Search for the cell housing the specified text and yield its [X, Y] center coordinate. 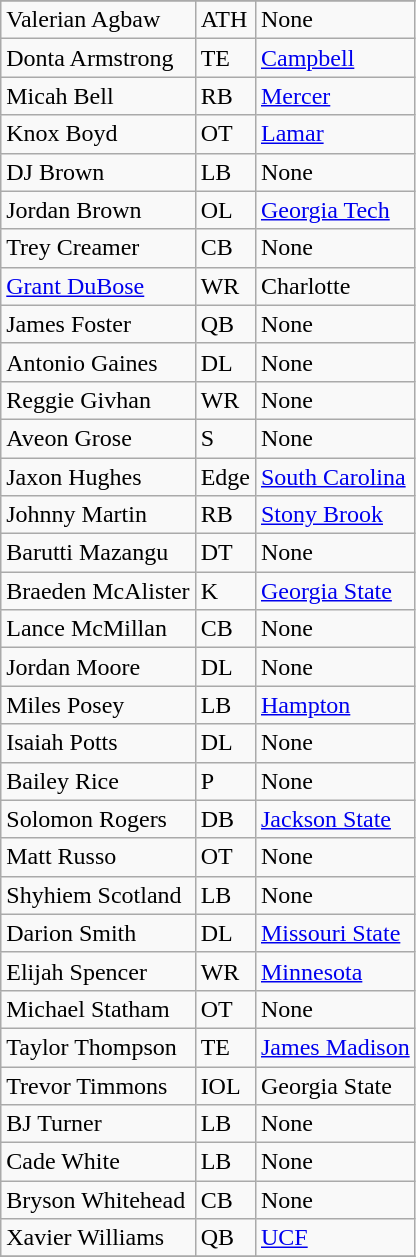
DB [225, 819]
DJ Brown [98, 172]
Lamar [335, 134]
Solomon Rogers [98, 819]
James Foster [98, 324]
Jackson State [335, 819]
Darion Smith [98, 933]
K [225, 591]
Jordan Brown [98, 210]
Cade White [98, 1162]
DT [225, 553]
Taylor Thompson [98, 1047]
Missouri State [335, 933]
P [225, 781]
BJ Turner [98, 1124]
Valerian Agbaw [98, 20]
Reggie Givhan [98, 400]
ATH [225, 20]
Knox Boyd [98, 134]
Michael Statham [98, 1009]
Shyhiem Scotland [98, 895]
IOL [225, 1085]
Mercer [335, 96]
Barutti Mazangu [98, 553]
Campbell [335, 58]
Lance McMillan [98, 629]
Aveon Grose [98, 438]
Bailey Rice [98, 781]
Edge [225, 477]
Trevor Timmons [98, 1085]
Jaxon Hughes [98, 477]
Minnesota [335, 971]
UCF [335, 1238]
Xavier Williams [98, 1238]
Charlotte [335, 286]
Grant DuBose [98, 286]
South Carolina [335, 477]
Isaiah Potts [98, 743]
Antonio Gaines [98, 362]
Donta Armstrong [98, 58]
Stony Brook [335, 515]
Micah Bell [98, 96]
James Madison [335, 1047]
Bryson Whitehead [98, 1200]
Jordan Moore [98, 667]
Braeden McAlister [98, 591]
Georgia Tech [335, 210]
Matt Russo [98, 857]
Elijah Spencer [98, 971]
Johnny Martin [98, 515]
S [225, 438]
Hampton [335, 705]
Miles Posey [98, 705]
Trey Creamer [98, 248]
OL [225, 210]
